Pinpoint the cell where the given text exists, returning its (x, y) midpoint coordinate. 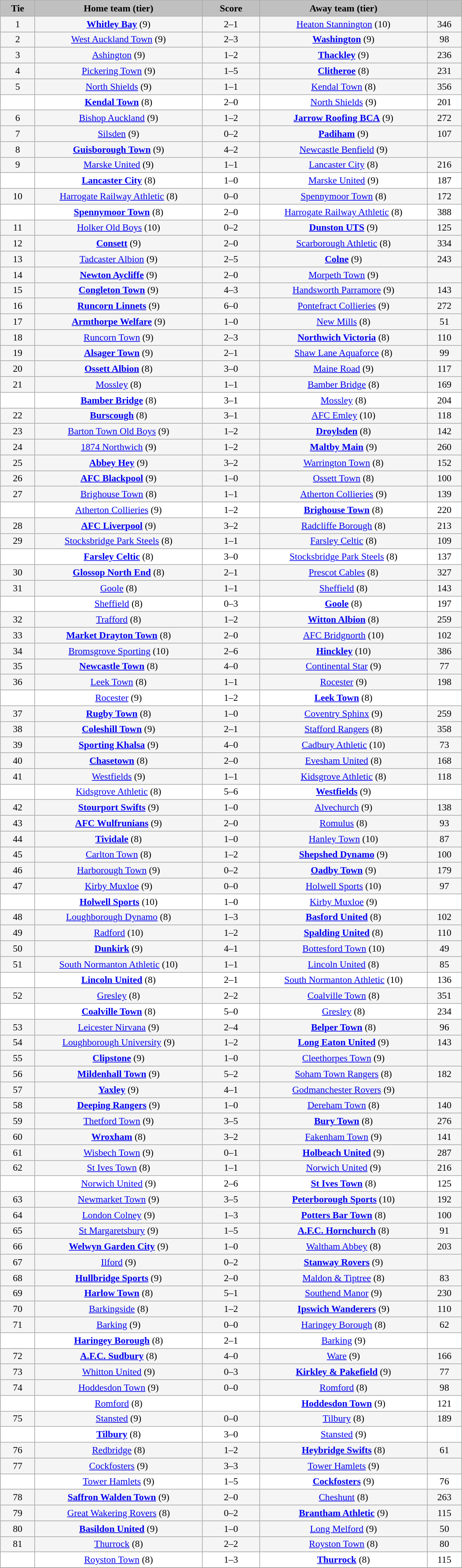
Great Wakering Rovers (8) (118, 1513)
2 (18, 40)
32 (18, 620)
Basford United (8) (344, 917)
Jarrow Roofing BCA (9) (344, 118)
39 (18, 745)
0–1 (231, 1153)
Cleethorpes Town (9) (344, 1059)
Stafford Rangers (8) (344, 729)
Leicester Nirvana (9) (118, 1027)
Romulus (8) (344, 824)
Kirkley & Pakefield (9) (344, 1372)
346 (444, 24)
Padiham (9) (344, 134)
33 (18, 635)
55 (18, 1059)
Yaxley (9) (118, 1090)
52 (18, 996)
5 (18, 87)
63 (18, 1200)
60 (18, 1137)
13 (18, 259)
Holbeach United (9) (344, 1153)
AFC Emley (10) (344, 416)
213 (444, 526)
Thetford Town (9) (118, 1121)
166 (444, 1356)
189 (444, 1419)
388 (444, 212)
Saffron Walden Town (9) (118, 1498)
99 (444, 353)
24 (18, 447)
Radcliffe Borough (8) (344, 526)
Maltby Main (9) (344, 447)
29 (18, 541)
243 (444, 259)
Tadcaster Albion (9) (118, 259)
97 (444, 886)
Bromsgrove Sporting (10) (118, 651)
Barkingside (8) (118, 1309)
287 (444, 1153)
Barton Town Old Boys (9) (118, 432)
Carlton Town (8) (118, 855)
Welwyn Garden City (9) (118, 1247)
Ossett Town (8) (344, 479)
21 (18, 385)
Bury Town (8) (344, 1121)
Chasetown (8) (118, 761)
31 (18, 588)
20 (18, 369)
36 (18, 682)
Coleshill Town (9) (118, 729)
45 (18, 855)
Heaton Stannington (10) (344, 24)
Guisborough Town (9) (118, 150)
6–0 (231, 306)
Continental Star (9) (344, 667)
Newcastle Benfield (9) (344, 150)
26 (18, 479)
Holker Old Boys (10) (118, 228)
1 (18, 24)
4–2 (231, 150)
Peterborough Sports (10) (344, 1200)
187 (444, 181)
Basildon United (9) (118, 1529)
74 (18, 1388)
Armthorpe Welfare (9) (118, 322)
Trafford (8) (118, 620)
Clipstone (9) (118, 1059)
14 (18, 275)
5–2 (231, 1074)
Hullbridge Sports (9) (118, 1278)
Bottesford Town (10) (344, 949)
Prescot Cables (8) (344, 573)
St Margaretsbury (9) (118, 1231)
Dunston UTS (9) (344, 228)
Shepshed Dynamo (9) (344, 855)
25 (18, 463)
203 (444, 1247)
Ware (9) (344, 1356)
18 (18, 337)
Mildenhall Town (9) (118, 1074)
59 (18, 1121)
Whitley Bay (9) (118, 24)
6 (18, 118)
Runcorn Town (9) (118, 337)
Whitton United (9) (118, 1372)
64 (18, 1215)
152 (444, 463)
56 (18, 1074)
A.F.C. Hornchurch (8) (344, 1231)
Evesham United (8) (344, 761)
Scarborough Athletic (8) (344, 244)
Newmarket Town (9) (118, 1200)
2–5 (231, 259)
Congleton Town (9) (118, 290)
11 (18, 228)
139 (444, 495)
Washington (9) (344, 40)
Market Drayton Town (8) (118, 635)
201 (444, 103)
Loughborough Dynamo (8) (118, 917)
Northwich Victoria (8) (344, 337)
Long Eaton United (9) (344, 1043)
37 (18, 714)
42 (18, 808)
198 (444, 682)
69 (18, 1293)
65 (18, 1231)
71 (18, 1325)
30 (18, 573)
57 (18, 1090)
27 (18, 495)
70 (18, 1309)
28 (18, 526)
Morpeth Town (9) (344, 275)
40 (18, 761)
75 (18, 1419)
44 (18, 839)
Shaw Lane Aquaforce (8) (344, 353)
19 (18, 353)
Tie (18, 8)
197 (444, 604)
5–1 (231, 1293)
172 (444, 197)
4 (18, 71)
Wisbech Town (9) (118, 1153)
Maine Road (9) (344, 369)
Redbridge (8) (118, 1451)
Waltham Abbey (8) (344, 1247)
17 (18, 322)
351 (444, 996)
260 (444, 447)
93 (444, 824)
Wroxham (8) (118, 1137)
Colne (9) (344, 259)
AFC Blackpool (9) (118, 479)
2–4 (231, 1027)
168 (444, 761)
Stanway Rovers (9) (344, 1262)
Droylsden (8) (344, 432)
Clitheroe (8) (344, 71)
386 (444, 651)
Belper Town (8) (344, 1027)
Newton Aycliffe (9) (118, 275)
121 (444, 1403)
Ilford (9) (118, 1262)
117 (444, 369)
Bishop Auckland (9) (118, 118)
1874 Northwich (9) (118, 447)
107 (444, 134)
New Mills (8) (344, 322)
AFC Bridgnorth (10) (344, 635)
137 (444, 557)
356 (444, 87)
Witton Albion (8) (344, 620)
Runcorn Linnets (9) (118, 306)
22 (18, 416)
Oadby Town (9) (344, 871)
Rugby Town (8) (118, 714)
23 (18, 432)
38 (18, 729)
Dunkirk (9) (118, 949)
140 (444, 1106)
230 (444, 1293)
8 (18, 150)
9 (18, 165)
Heybridge Swifts (8) (344, 1451)
London Colney (9) (118, 1215)
81 (18, 1544)
43 (18, 824)
Fakenham Town (9) (344, 1137)
Warrington Town (8) (344, 463)
142 (444, 432)
Pontefract Collieries (9) (344, 306)
10 (18, 197)
Abbey Hey (9) (118, 463)
Glossop North End (8) (118, 573)
16 (18, 306)
A.F.C. Sudbury (8) (118, 1356)
Sporting Khalsa (9) (118, 745)
Handsworth Parramore (9) (344, 290)
54 (18, 1043)
Ashington (9) (118, 55)
Loughborough University (9) (118, 1043)
Godmanchester Rovers (9) (344, 1090)
46 (18, 871)
Stourport Swifts (9) (118, 808)
Score (231, 8)
15 (18, 290)
Thackley (9) (344, 55)
West Auckland Town (9) (118, 40)
Soham Town Rangers (8) (344, 1074)
Alsager Town (9) (118, 353)
231 (444, 71)
334 (444, 244)
78 (18, 1498)
182 (444, 1074)
4–3 (231, 290)
234 (444, 1011)
7 (18, 134)
179 (444, 871)
3 (18, 55)
96 (444, 1027)
34 (18, 651)
276 (444, 1121)
91 (444, 1231)
Newcastle Town (8) (118, 667)
Home team (tier) (118, 8)
Maldon & Tiptree (8) (344, 1278)
358 (444, 729)
327 (444, 573)
Brantham Athletic (9) (344, 1513)
58 (18, 1106)
Ossett Albion (8) (118, 369)
Cheshunt (8) (344, 1498)
5–0 (231, 1011)
AFC Liverpool (9) (118, 526)
Alvechurch (9) (344, 808)
Spalding United (8) (344, 933)
Away team (tier) (344, 8)
AFC Wulfrunians (9) (118, 824)
109 (444, 541)
Radford (10) (118, 933)
53 (18, 1027)
Dereham Town (8) (344, 1106)
Long Melford (9) (344, 1529)
141 (444, 1137)
72 (18, 1356)
Southend Manor (9) (344, 1293)
47 (18, 886)
79 (18, 1513)
87 (444, 839)
5–6 (231, 792)
Burscough (8) (118, 416)
192 (444, 1200)
169 (444, 385)
Deeping Rangers (9) (118, 1106)
Harlow Town (8) (118, 1293)
Coventry Sphinx (9) (344, 714)
3–3 (231, 1466)
66 (18, 1247)
138 (444, 808)
41 (18, 777)
Hanley Town (10) (344, 839)
12 (18, 244)
48 (18, 917)
136 (444, 980)
83 (444, 1278)
Harborough Town (9) (118, 871)
Pickering Town (9) (118, 71)
85 (444, 964)
Tividale (8) (118, 839)
220 (444, 510)
263 (444, 1498)
67 (18, 1262)
35 (18, 667)
Hinckley (10) (344, 651)
Silsden (9) (118, 134)
204 (444, 400)
Consett (9) (118, 244)
68 (18, 1278)
Cadbury Athletic (10) (344, 745)
Ipswich Wanderers (9) (344, 1309)
Potters Bar Town (8) (344, 1215)
236 (444, 55)
